Scan for the cell matching the given text and deliver its (X, Y) coordinate at center. 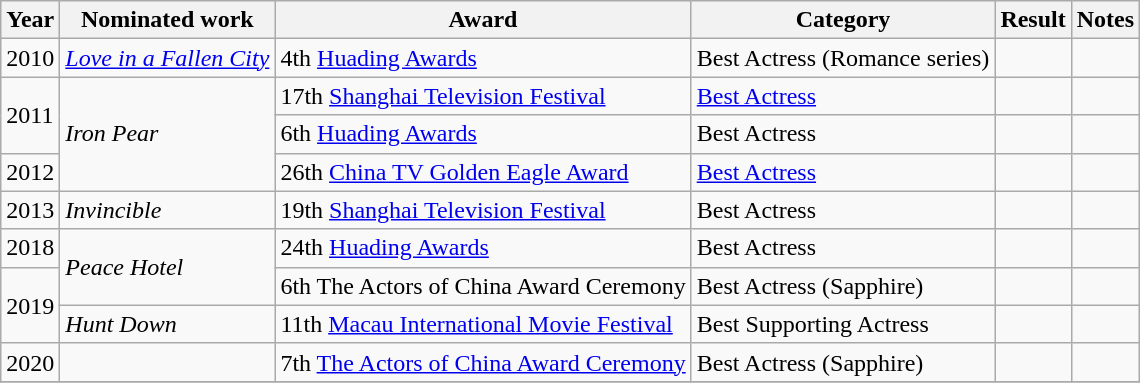
2018 (30, 248)
Notes (1105, 20)
Award (483, 20)
2010 (30, 58)
2011 (30, 115)
Result (1033, 20)
2019 (30, 305)
6th The Actors of China Award Ceremony (483, 286)
Category (843, 20)
2013 (30, 210)
4th Huading Awards (483, 58)
26th China TV Golden Eagle Award (483, 172)
6th Huading Awards (483, 134)
Hunt Down (168, 324)
Love in a Fallen City (168, 58)
7th The Actors of China Award Ceremony (483, 362)
Nominated work (168, 20)
24th Huading Awards (483, 248)
Invincible (168, 210)
19th Shanghai Television Festival (483, 210)
2020 (30, 362)
Peace Hotel (168, 267)
Best Supporting Actress (843, 324)
17th Shanghai Television Festival (483, 96)
Best Actress (Romance series) (843, 58)
11th Macau International Movie Festival (483, 324)
2012 (30, 172)
Iron Pear (168, 134)
Year (30, 20)
